Output the (X, Y) coordinate of the center of the cell containing the given text.  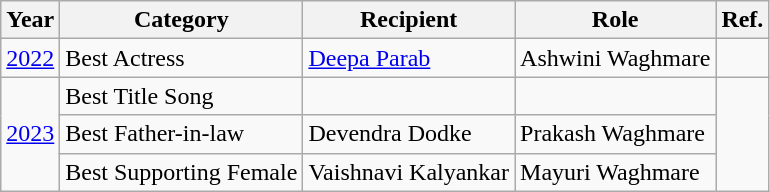
Ref. (742, 20)
2023 (30, 134)
Mayuri Waghmare (616, 172)
Best Supporting Female (182, 172)
Deepa Parab (409, 58)
Category (182, 20)
Best Actress (182, 58)
Best Title Song (182, 96)
Year (30, 20)
Vaishnavi Kalyankar (409, 172)
Recipient (409, 20)
Role (616, 20)
Best Father-in-law (182, 134)
Prakash Waghmare (616, 134)
Ashwini Waghmare (616, 58)
2022 (30, 58)
Devendra Dodke (409, 134)
